Provide the (x, y) coordinate of the cell's center where the given text is located.  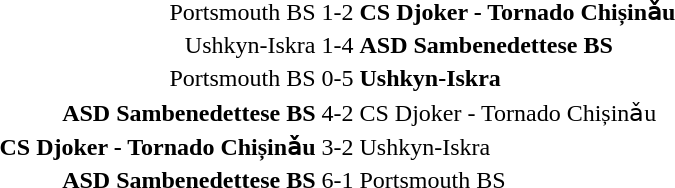
4-2 (338, 112)
0-5 (338, 79)
3-2 (338, 147)
1-4 (338, 45)
